Identify which cell holds the provided text, then report its [x, y] central coordinate. 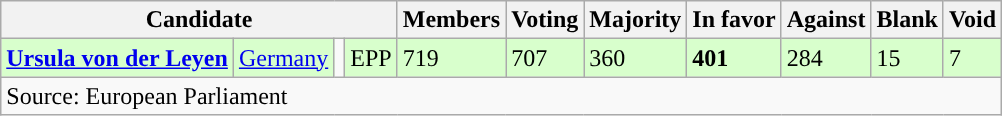
Voting [545, 20]
360 [636, 58]
Source: European Parliament [502, 96]
Majority [636, 20]
Against [826, 20]
284 [826, 58]
In favor [734, 20]
EPP [371, 58]
Void [972, 20]
Blank [907, 20]
719 [451, 58]
707 [545, 58]
Ursula von der Leyen [118, 58]
7 [972, 58]
Candidate [199, 20]
Germany [283, 58]
15 [907, 58]
401 [734, 58]
Members [451, 20]
